Provide the (X, Y) coordinate of the cell's center where the given text is located.  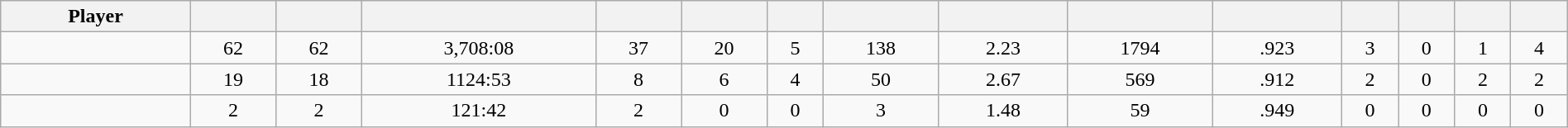
2.67 (1004, 79)
50 (882, 79)
20 (724, 48)
19 (233, 79)
Player (96, 17)
6 (724, 79)
37 (638, 48)
8 (638, 79)
.923 (1277, 48)
138 (882, 48)
.949 (1277, 111)
18 (319, 79)
3,708:08 (478, 48)
59 (1140, 111)
1124:53 (478, 79)
.912 (1277, 79)
569 (1140, 79)
1.48 (1004, 111)
121:42 (478, 111)
1 (1483, 48)
2.23 (1004, 48)
5 (795, 48)
1794 (1140, 48)
